Scan for the cell matching the given text and deliver its (X, Y) coordinate at center. 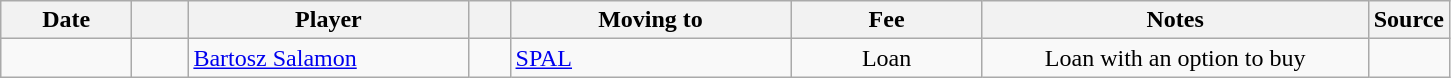
Fee (886, 20)
Loan (886, 58)
Loan with an option to buy (1175, 58)
Source (1408, 20)
SPAL (650, 58)
Moving to (650, 20)
Notes (1175, 20)
Bartosz Salamon (328, 58)
Player (328, 20)
Date (66, 20)
